For the text-containing cell, return its midpoint in (X, Y) coordinate format. 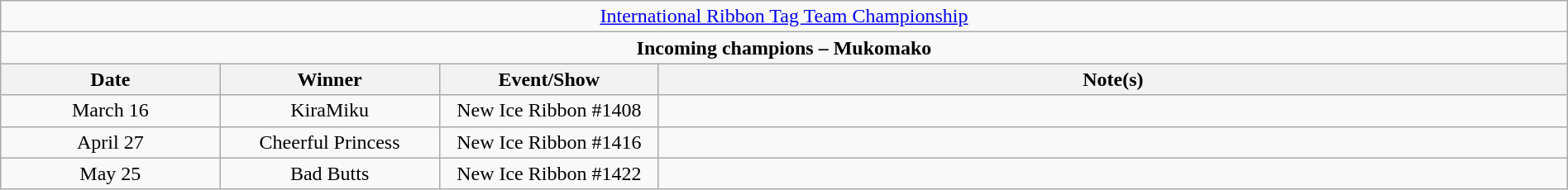
International Ribbon Tag Team Championship (784, 17)
KiraMiku (329, 111)
Winner (329, 79)
April 27 (111, 142)
Note(s) (1113, 79)
March 16 (111, 111)
Cheerful Princess (329, 142)
New Ice Ribbon #1416 (549, 142)
Date (111, 79)
Incoming champions – Mukomako (784, 48)
Event/Show (549, 79)
Bad Butts (329, 173)
May 25 (111, 173)
New Ice Ribbon #1408 (549, 111)
New Ice Ribbon #1422 (549, 173)
